Scan for the cell matching the given text and deliver its (X, Y) coordinate at center. 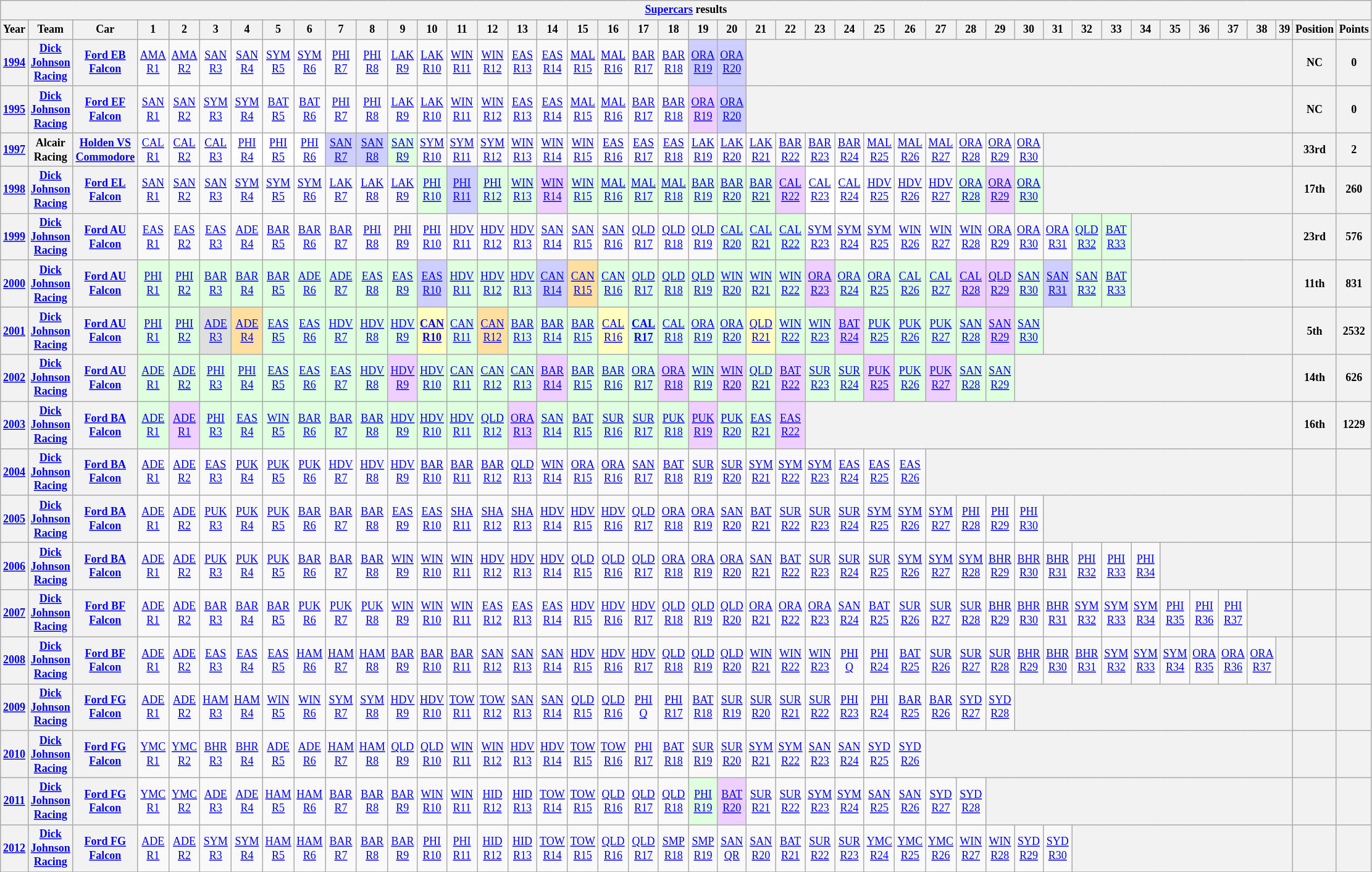
CANR10 (432, 331)
BATR15 (583, 425)
MALR26 (910, 149)
ADER7 (341, 283)
38 (1262, 30)
LAKR20 (732, 149)
HDVR26 (910, 190)
SURR16 (613, 425)
33 (1116, 30)
2007 (15, 613)
PHIR32 (1087, 566)
WINR26 (910, 237)
EASR21 (761, 425)
ORAR15 (583, 472)
EASR8 (372, 283)
2012 (15, 849)
CALR1 (153, 149)
Ford EF Falcon (105, 109)
CALR3 (216, 149)
SANR32 (1087, 283)
16th (1315, 425)
QLDR9 (403, 754)
SANR17 (643, 472)
EASR22 (790, 425)
ORAR36 (1234, 660)
EASR7 (341, 378)
5 (278, 30)
SYMR8 (372, 707)
EASR24 (850, 472)
BATR24 (850, 331)
831 (1353, 283)
EASR26 (910, 472)
YMCR24 (879, 849)
PUKR8 (372, 613)
32 (1087, 30)
SYMR12 (493, 149)
CALR21 (761, 237)
Supercars results (686, 10)
QLDR10 (432, 754)
HDVR27 (941, 190)
BARR12 (493, 472)
1997 (15, 149)
EASR18 (673, 149)
23rd (1315, 237)
ORAR31 (1057, 237)
SHAR11 (462, 519)
QLDR32 (1087, 237)
2004 (15, 472)
SYMR28 (971, 566)
9 (403, 30)
HDVR25 (879, 190)
SHAR13 (522, 519)
EASR17 (643, 149)
1 (153, 30)
SANR15 (583, 237)
PHIR29 (1000, 519)
260 (1353, 190)
30 (1029, 30)
11 (462, 30)
SANR12 (493, 660)
PHIR36 (1204, 613)
2001 (15, 331)
CALR20 (732, 237)
LAKR7 (341, 190)
BARR25 (910, 707)
PHIR35 (1175, 613)
27 (941, 30)
ORAR24 (850, 283)
8 (372, 30)
SANR21 (761, 566)
BARR26 (941, 707)
PHIR6 (310, 149)
CALR16 (613, 331)
2005 (15, 519)
CANR15 (583, 283)
SYDR29 (1029, 849)
BARR20 (732, 190)
SYDR26 (910, 754)
SURR17 (643, 425)
2532 (1353, 331)
AMAR2 (184, 62)
SYMR11 (462, 149)
LAKR21 (761, 149)
SANQR (732, 849)
15 (583, 30)
AMAR1 (153, 62)
23 (820, 30)
SANR8 (372, 149)
33rd (1315, 149)
PHIR30 (1029, 519)
CALR23 (820, 190)
SANR31 (1057, 283)
SYMR7 (341, 707)
31 (1057, 30)
1999 (15, 237)
TOWR16 (613, 754)
34 (1146, 30)
LAKR19 (703, 149)
PUKR20 (732, 425)
Holden VS Commodore (105, 149)
BARR13 (522, 331)
37 (1234, 30)
LAKR8 (372, 190)
PHIR9 (403, 237)
12 (493, 30)
28 (971, 30)
EASR1 (153, 237)
4 (247, 30)
39 (1284, 30)
Ford EL Falcon (105, 190)
CALR17 (643, 331)
SURR25 (879, 566)
SANR16 (613, 237)
10 (432, 30)
1994 (15, 62)
MALR18 (673, 190)
35 (1175, 30)
2000 (15, 283)
BARR23 (820, 149)
CALR18 (673, 331)
PHIR37 (1234, 613)
CANR14 (552, 283)
29 (1000, 30)
HAMR3 (216, 707)
PHIR34 (1146, 566)
CALR28 (971, 283)
CANR13 (522, 378)
2002 (15, 378)
SMPR19 (703, 849)
QLDR13 (522, 472)
Ford EB Falcon (105, 62)
SANR25 (879, 801)
CALR26 (910, 283)
BARR24 (850, 149)
EASR12 (493, 613)
Car (105, 30)
21 (761, 30)
ORAR21 (761, 613)
17 (643, 30)
MALR17 (643, 190)
6 (310, 30)
18 (673, 30)
MALR27 (941, 149)
ADER5 (278, 754)
Position (1315, 30)
14th (1315, 378)
ORAR22 (790, 613)
22 (790, 30)
BARR22 (790, 149)
PHIR5 (278, 149)
EASR16 (613, 149)
PHIR19 (703, 801)
25 (879, 30)
24 (850, 30)
SANR4 (247, 62)
1995 (15, 109)
SHAR12 (493, 519)
36 (1204, 30)
17th (1315, 190)
ORAR16 (613, 472)
2011 (15, 801)
SMPR18 (673, 849)
7 (341, 30)
BATR6 (310, 109)
26 (910, 30)
HAMR4 (247, 707)
11th (1315, 283)
13 (522, 30)
PUKR19 (703, 425)
SYMR10 (432, 149)
2009 (15, 707)
QLDR12 (493, 425)
CALR2 (184, 149)
ORAR25 (879, 283)
Year (15, 30)
5th (1315, 331)
Alcair Racing (51, 149)
PUKR18 (673, 425)
PHIR12 (493, 190)
BATR20 (732, 801)
BHRR3 (216, 754)
MALR25 (879, 149)
PHIR33 (1116, 566)
CALR24 (850, 190)
Team (51, 30)
SANR7 (341, 149)
SANR9 (403, 149)
EASR2 (184, 237)
PHIR23 (850, 707)
ORAR17 (643, 378)
2010 (15, 754)
CALR27 (941, 283)
1998 (15, 190)
TOWR12 (493, 707)
2006 (15, 566)
20 (732, 30)
626 (1353, 378)
BHRR4 (247, 754)
SYDR30 (1057, 849)
BARR19 (703, 190)
PHIR28 (971, 519)
SANR23 (820, 754)
CANR16 (613, 283)
19 (703, 30)
EASR25 (879, 472)
YMCR26 (941, 849)
1229 (1353, 425)
TOWR11 (462, 707)
576 (1353, 237)
SYDR25 (879, 754)
3 (216, 30)
2003 (15, 425)
2008 (15, 660)
16 (613, 30)
SANR26 (910, 801)
WINR19 (703, 378)
PUKR7 (341, 613)
14 (552, 30)
ORAR13 (522, 425)
ORAR37 (1262, 660)
BATR5 (278, 109)
WINR6 (310, 707)
QLDR29 (1000, 283)
ORAR35 (1204, 660)
Points (1353, 30)
BARR21 (761, 190)
BARR16 (613, 378)
YMCR25 (910, 849)
